For the text-containing cell, return its midpoint in (x, y) coordinate format. 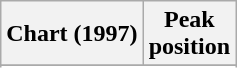
Peakposition (189, 34)
Chart (1997) (72, 34)
